Identify which cell holds the provided text, then report its [x, y] central coordinate. 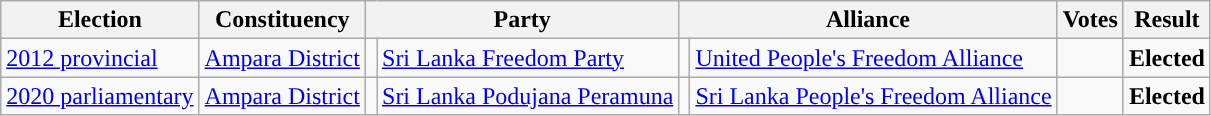
Sri Lanka People's Freedom Alliance [874, 96]
Constituency [282, 20]
Sri Lanka Freedom Party [527, 58]
Sri Lanka Podujana Peramuna [527, 96]
Result [1166, 20]
Alliance [868, 20]
Votes [1090, 20]
Election [100, 20]
2020 parliamentary [100, 96]
Party [522, 20]
2012 provincial [100, 58]
United People's Freedom Alliance [874, 58]
